Identify which cell holds the provided text, then report its (x, y) central coordinate. 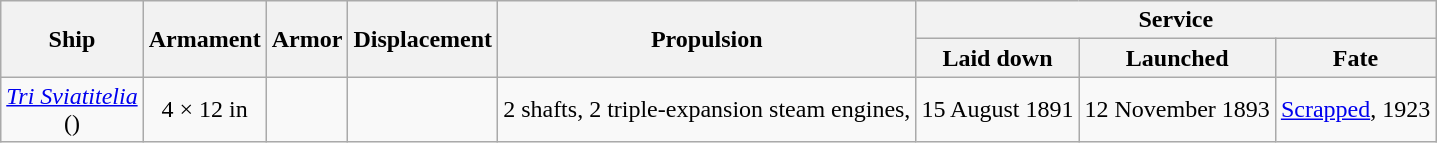
Tri Sviatitelia() (72, 110)
Propulsion (707, 39)
4 × 12 in (204, 110)
Armor (307, 39)
Scrapped, 1923 (1355, 110)
15 August 1891 (998, 110)
12 November 1893 (1177, 110)
2 shafts, 2 triple-expansion steam engines, (707, 110)
Service (1176, 20)
Launched (1177, 58)
Armament (204, 39)
Ship (72, 39)
Laid down (998, 58)
Displacement (423, 39)
Fate (1355, 58)
